Identify which cell holds the provided text, then report its [X, Y] central coordinate. 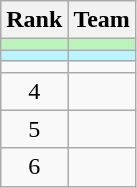
Team [102, 20]
5 [34, 129]
6 [34, 167]
4 [34, 91]
Rank [34, 20]
